Detect which cell encompasses the target text, then output its (X, Y) center coordinate. 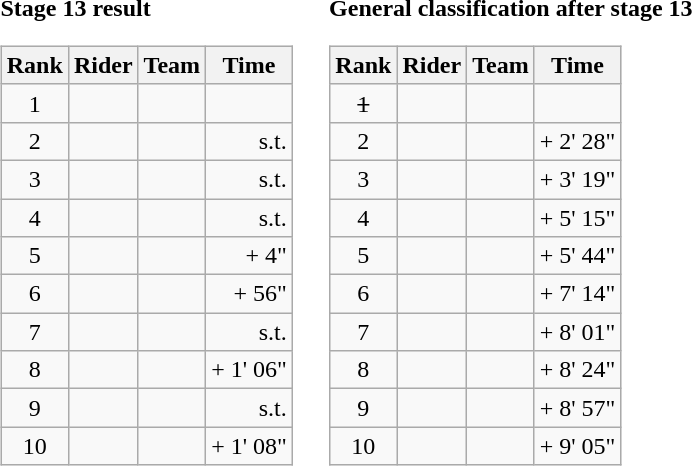
+ 5' 44" (578, 256)
+ 8' 24" (578, 370)
+ 2' 28" (578, 141)
+ 8' 57" (578, 408)
+ 56" (250, 294)
+ 1' 06" (250, 370)
+ 9' 05" (578, 446)
+ 8' 01" (578, 332)
+ 3' 19" (578, 179)
+ 4" (250, 256)
+ 1' 08" (250, 446)
+ 5' 15" (578, 217)
+ 7' 14" (578, 294)
